Identify which cell holds the provided text, then report its (X, Y) central coordinate. 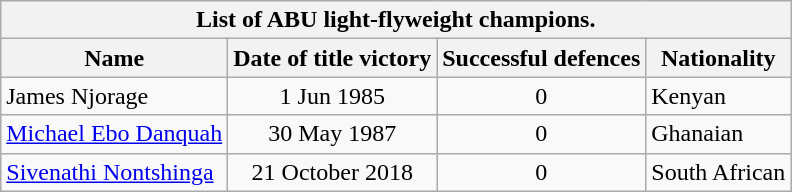
Name (114, 58)
Date of title victory (332, 58)
List of ABU light-flyweight champions. (396, 20)
30 May 1987 (332, 134)
Kenyan (718, 96)
Nationality (718, 58)
Sivenathi Nontshinga (114, 172)
James Njorage (114, 96)
21 October 2018 (332, 172)
1 Jun 1985 (332, 96)
Ghanaian (718, 134)
Successful defences (542, 58)
Michael Ebo Danquah (114, 134)
South African (718, 172)
